Pinpoint the cell where the given text exists, returning its (X, Y) midpoint coordinate. 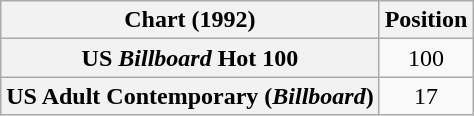
US Adult Contemporary (Billboard) (190, 96)
US Billboard Hot 100 (190, 58)
Position (426, 20)
Chart (1992) (190, 20)
100 (426, 58)
17 (426, 96)
